Return the (x, y) coordinate for the center point of the cell that contains the specified text.  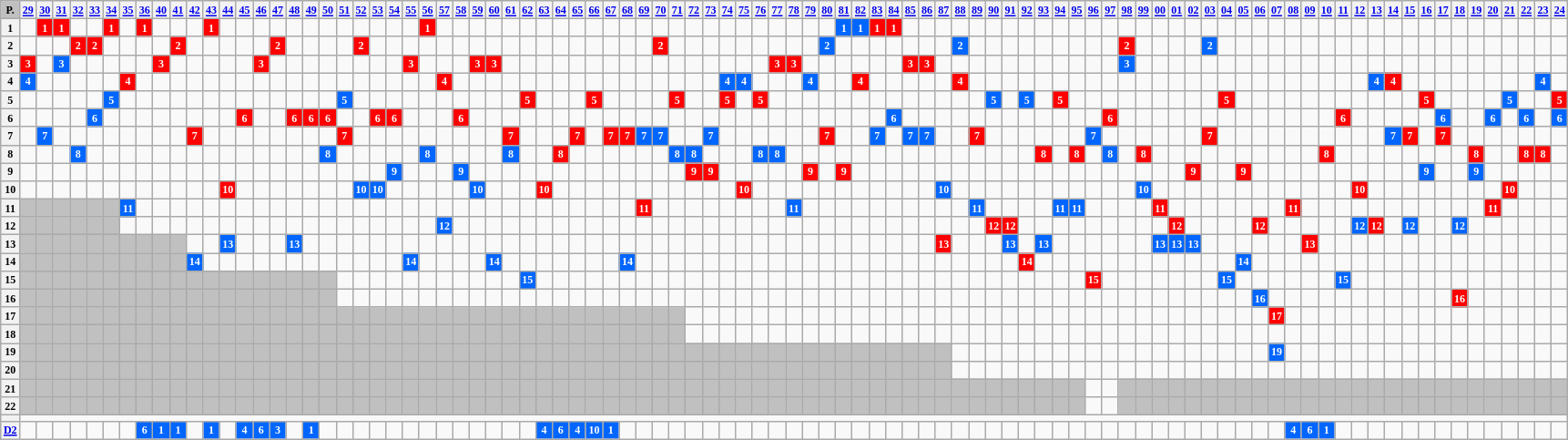
92 (1027, 10)
71 (677, 10)
60 (494, 10)
78 (794, 10)
02 (1193, 10)
89 (977, 10)
68 (627, 10)
96 (1094, 10)
91 (1010, 10)
84 (893, 10)
04 (1227, 10)
95 (1076, 10)
51 (344, 10)
31 (61, 10)
23 (1543, 10)
62 (527, 10)
56 (427, 10)
79 (810, 10)
88 (960, 10)
24 (1560, 10)
83 (877, 10)
63 (544, 10)
55 (411, 10)
87 (943, 10)
61 (511, 10)
52 (361, 10)
48 (294, 10)
03 (1210, 10)
57 (444, 10)
77 (777, 10)
P. (11, 10)
08 (1293, 10)
54 (394, 10)
44 (228, 10)
97 (1110, 10)
99 (1144, 10)
82 (860, 10)
72 (694, 10)
67 (611, 10)
06 (1260, 10)
75 (744, 10)
81 (843, 10)
76 (760, 10)
47 (278, 10)
32 (78, 10)
07 (1277, 10)
41 (178, 10)
74 (728, 10)
90 (993, 10)
85 (911, 10)
29 (28, 10)
45 (244, 10)
73 (710, 10)
34 (111, 10)
43 (211, 10)
49 (311, 10)
46 (261, 10)
30 (45, 10)
65 (577, 10)
35 (127, 10)
33 (95, 10)
50 (328, 10)
69 (644, 10)
42 (195, 10)
09 (1309, 10)
86 (927, 10)
D2 (11, 430)
98 (1126, 10)
94 (1060, 10)
36 (145, 10)
58 (461, 10)
64 (561, 10)
05 (1243, 10)
01 (1176, 10)
00 (1160, 10)
53 (378, 10)
70 (660, 10)
80 (827, 10)
40 (161, 10)
66 (594, 10)
59 (477, 10)
93 (1044, 10)
